Return the [X, Y] coordinate for the center point of the cell that contains the specified text.  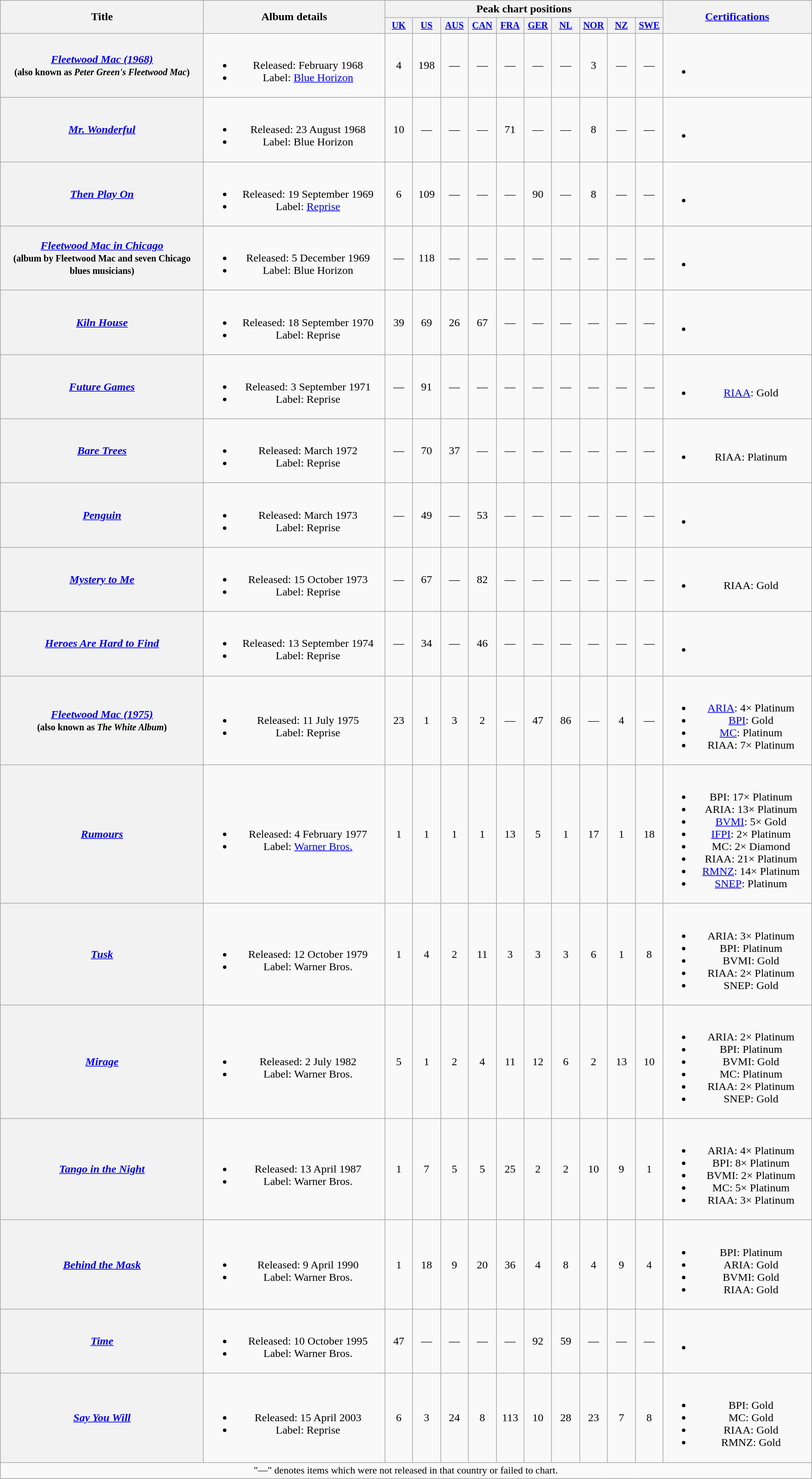
82 [483, 579]
BPI: 17× PlatinumARIA: 13× PlatinumBVMI: 5× GoldIFPI: 2× PlatinumMC: 2× DiamondRIAA: 21× PlatinumRMNZ: 14× PlatinumSNEP: Platinum [737, 834]
Mystery to Me [102, 579]
Heroes Are Hard to Find [102, 644]
118 [427, 258]
90 [538, 194]
Fleetwood Mac in Chicago(album by Fleetwood Mac and seven Chicago blues musicians) [102, 258]
Fleetwood Mac (1975)(also known as The White Album) [102, 720]
Say You Will [102, 1418]
198 [427, 65]
59 [566, 1341]
Time [102, 1341]
NZ [621, 26]
Released: 12 October 1979Label: Warner Bros. [295, 954]
Peak chart positions [524, 9]
Released: 3 September 1971Label: Reprise [295, 387]
53 [483, 515]
ARIA: 3× PlatinumBPI: PlatinumBVMI: GoldRIAA: 2× PlatinumSNEP: Gold [737, 954]
GER [538, 26]
Released: February 1968Label: Blue Horizon [295, 65]
Released: 9 April 1990Label: Warner Bros. [295, 1264]
Certifications [737, 17]
46 [483, 644]
CAN [483, 26]
Fleetwood Mac (1968)(also known as Peter Green's Fleetwood Mac) [102, 65]
37 [454, 451]
92 [538, 1341]
Released: 11 July 1975Label: Reprise [295, 720]
12 [538, 1062]
Mr. Wonderful [102, 130]
17 [594, 834]
Title [102, 17]
FRA [510, 26]
Released: 15 April 2003Label: Reprise [295, 1418]
Released: 13 September 1974Label: Reprise [295, 644]
US [427, 26]
36 [510, 1264]
"—" denotes items which were not released in that country or failed to chart. [406, 1471]
Released: 4 February 1977Label: Warner Bros. [295, 834]
ARIA: 2× PlatinumBPI: PlatinumBVMI: GoldMC: PlatinumRIAA: 2× PlatinumSNEP: Gold [737, 1062]
20 [483, 1264]
BPI: GoldMC: GoldRIAA: GoldRMNZ: Gold [737, 1418]
Released: 2 July 1982Label: Warner Bros. [295, 1062]
Released: March 1973Label: Reprise [295, 515]
Released: 5 December 1969Label: Blue Horizon [295, 258]
113 [510, 1418]
70 [427, 451]
UK [399, 26]
Rumours [102, 834]
Released: 13 April 1987Label: Warner Bros. [295, 1169]
BPI: PlatinumARIA: GoldBVMI: GoldRIAA: Gold [737, 1264]
Album details [295, 17]
SWE [650, 26]
NL [566, 26]
49 [427, 515]
Released: 18 September 1970Label: Reprise [295, 322]
ARIA: 4× PlatinumBPI: GoldMC: PlatinumRIAA: 7× Platinum [737, 720]
69 [427, 322]
Behind the Mask [102, 1264]
26 [454, 322]
NOR [594, 26]
Released: 23 August 1968Label: Blue Horizon [295, 130]
86 [566, 720]
25 [510, 1169]
Tusk [102, 954]
Released: 10 October 1995Label: Warner Bros. [295, 1341]
34 [427, 644]
Penguin [102, 515]
ARIA: 4× PlatinumBPI: 8× PlatinumBVMI: 2× PlatinumMC: 5× PlatinumRIAA: 3× Platinum [737, 1169]
Bare Trees [102, 451]
91 [427, 387]
Released: 15 October 1973Label: Reprise [295, 579]
39 [399, 322]
RIAA: Platinum [737, 451]
Then Play On [102, 194]
Mirage [102, 1062]
Tango in the Night [102, 1169]
Future Games [102, 387]
24 [454, 1418]
Kiln House [102, 322]
AUS [454, 26]
109 [427, 194]
Released: March 1972Label: Reprise [295, 451]
71 [510, 130]
28 [566, 1418]
Released: 19 September 1969Label: Reprise [295, 194]
